Capture the cell that displays the provided text and extract its (X, Y) central coordinate. 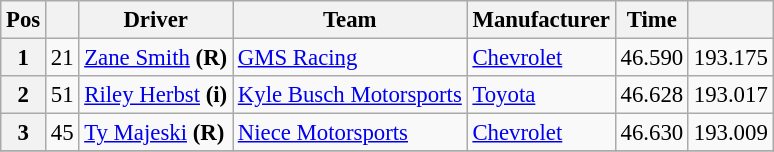
Riley Herbst (i) (156, 95)
Team (350, 20)
46.628 (652, 95)
2 (24, 95)
Manufacturer (541, 20)
46.630 (652, 133)
1 (24, 58)
Toyota (541, 95)
46.590 (652, 58)
3 (24, 133)
Kyle Busch Motorsports (350, 95)
Time (652, 20)
Pos (24, 20)
Ty Majeski (R) (156, 133)
45 (62, 133)
193.009 (730, 133)
Niece Motorsports (350, 133)
193.017 (730, 95)
21 (62, 58)
Driver (156, 20)
Zane Smith (R) (156, 58)
GMS Racing (350, 58)
193.175 (730, 58)
51 (62, 95)
